Search for the cell housing the specified text and yield its [x, y] center coordinate. 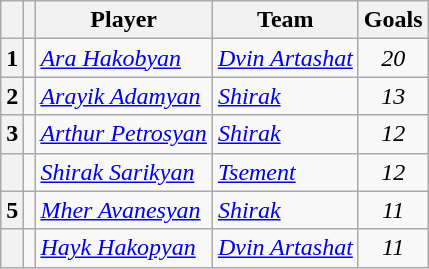
Arthur Petrosyan [124, 134]
20 [393, 58]
3 [12, 134]
Tsement [285, 172]
Hayk Hakopyan [124, 248]
2 [12, 96]
Mher Avanesyan [124, 210]
Shirak Sarikyan [124, 172]
Goals [393, 20]
Team [285, 20]
1 [12, 58]
Arayik Adamyan [124, 96]
5 [12, 210]
Ara Hakobyan [124, 58]
Player [124, 20]
13 [393, 96]
